For the text-containing cell, return its midpoint in (X, Y) coordinate format. 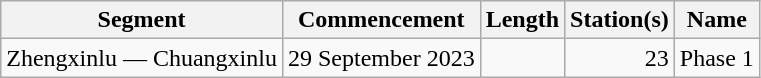
23 (620, 58)
Segment (142, 20)
Name (716, 20)
Zhengxinlu — Chuangxinlu (142, 58)
29 September 2023 (381, 58)
Phase 1 (716, 58)
Length (522, 20)
Station(s) (620, 20)
Commencement (381, 20)
